Extract the [x, y] coordinate from the center of the cell holding the provided text.  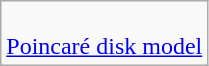
Poincaré disk model [104, 34]
